Identify which cell holds the provided text, then report its [x, y] central coordinate. 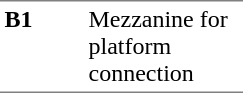
Mezzanine for platform connection [164, 46]
B1 [42, 46]
